Detect which cell encompasses the target text, then output its (x, y) center coordinate. 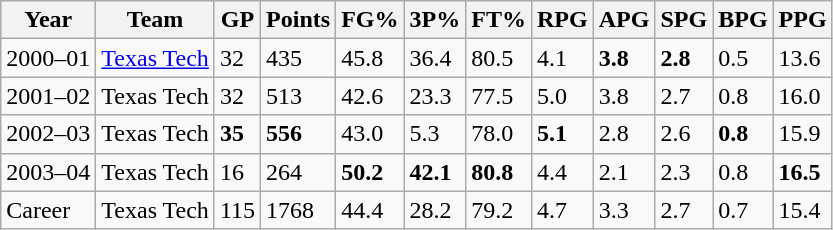
77.5 (499, 96)
RPG (562, 20)
5.3 (435, 134)
42.6 (370, 96)
4.1 (562, 58)
1768 (298, 210)
45.8 (370, 58)
13.6 (802, 58)
FG% (370, 20)
50.2 (370, 172)
APG (624, 20)
2.3 (684, 172)
Team (156, 20)
Career (48, 210)
2002–03 (48, 134)
BPG (743, 20)
23.3 (435, 96)
80.8 (499, 172)
2.1 (624, 172)
513 (298, 96)
43.0 (370, 134)
4.4 (562, 172)
5.1 (562, 134)
16.5 (802, 172)
78.0 (499, 134)
3.3 (624, 210)
5.0 (562, 96)
0.7 (743, 210)
28.2 (435, 210)
115 (237, 210)
PPG (802, 20)
44.4 (370, 210)
4.7 (562, 210)
2001–02 (48, 96)
556 (298, 134)
SPG (684, 20)
42.1 (435, 172)
16 (237, 172)
2.6 (684, 134)
GP (237, 20)
36.4 (435, 58)
2003–04 (48, 172)
80.5 (499, 58)
79.2 (499, 210)
15.9 (802, 134)
0.5 (743, 58)
3P% (435, 20)
264 (298, 172)
FT% (499, 20)
Points (298, 20)
15.4 (802, 210)
435 (298, 58)
2000–01 (48, 58)
35 (237, 134)
Year (48, 20)
16.0 (802, 96)
